Provide the [x, y] coordinate of the cell's center where the given text is located.  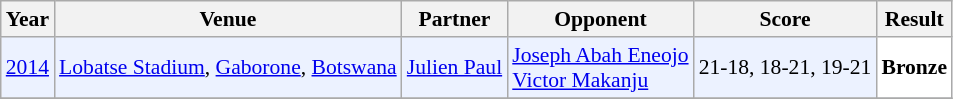
Partner [454, 19]
21-18, 18-21, 19-21 [786, 68]
Score [786, 19]
2014 [28, 68]
Year [28, 19]
Lobatse Stadium, Gaborone, Botswana [228, 68]
Julien Paul [454, 68]
Venue [228, 19]
Bronze [914, 68]
Opponent [600, 19]
Result [914, 19]
Joseph Abah Eneojo Victor Makanju [600, 68]
